Extract the (x, y) coordinate from the center of the cell holding the provided text.  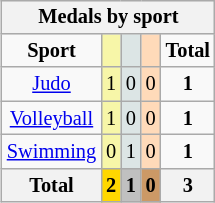
Judo (52, 84)
Volleyball (52, 118)
Medals by sport (108, 17)
2 (111, 185)
Swimming (52, 152)
Sport (52, 51)
3 (188, 185)
